Identify which cell holds the provided text, then report its (x, y) central coordinate. 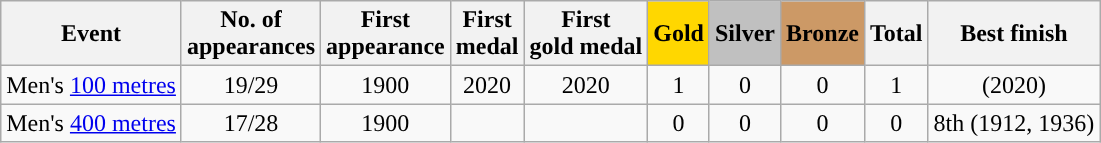
Best finish (1014, 34)
Firstappearance (386, 34)
Silver (744, 34)
Gold (679, 34)
Men's 400 metres (92, 123)
Total (896, 34)
Firstgold medal (586, 34)
19/29 (250, 85)
Men's 100 metres (92, 85)
Firstmedal (487, 34)
No. ofappearances (250, 34)
Event (92, 34)
(2020) (1014, 85)
Bronze (823, 34)
17/28 (250, 123)
8th (1912, 1936) (1014, 123)
